Find where the given text appears and provide that cell's center as [x, y] coordinate. 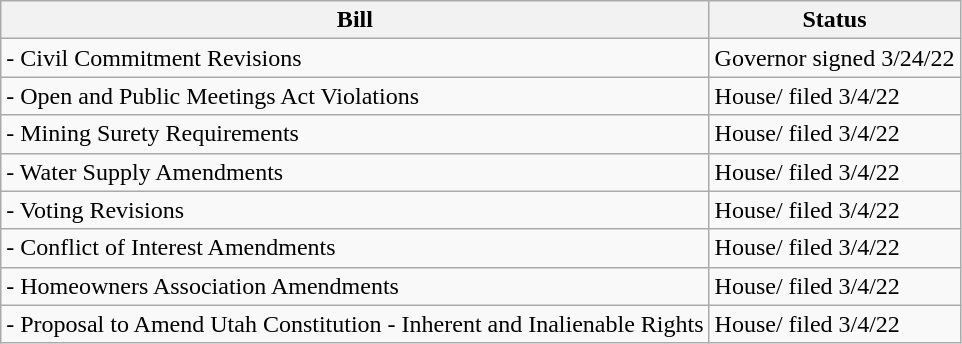
Bill [355, 20]
Status [834, 20]
- Water Supply Amendments [355, 172]
Governor signed 3/24/22 [834, 58]
- Civil Commitment Revisions [355, 58]
- Proposal to Amend Utah Constitution - Inherent and Inalienable Rights [355, 324]
- Conflict of Interest Amendments [355, 248]
- Open and Public Meetings Act Violations [355, 96]
- Homeowners Association Amendments [355, 286]
- Mining Surety Requirements [355, 134]
- Voting Revisions [355, 210]
